Identify which cell holds the provided text, then report its [x, y] central coordinate. 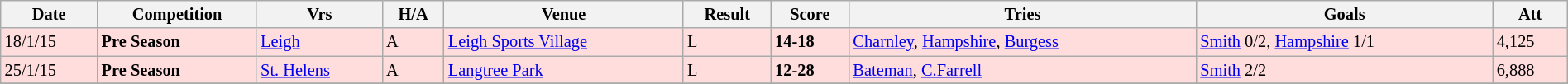
St. Helens [319, 70]
25/1/15 [50, 70]
Smith 0/2, Hampshire 1/1 [1344, 42]
Langtree Park [564, 70]
Leigh [319, 42]
Att [1530, 14]
Venue [564, 14]
Vrs [319, 14]
Charnley, Hampshire, Burgess [1022, 42]
Goals [1344, 14]
18/1/15 [50, 42]
4,125 [1530, 42]
Leigh Sports Village [564, 42]
Smith 2/2 [1344, 70]
6,888 [1530, 70]
12-28 [810, 70]
Competition [177, 14]
Score [810, 14]
H/A [414, 14]
Tries [1022, 14]
Result [727, 14]
14-18 [810, 42]
Date [50, 14]
Bateman, C.Farrell [1022, 70]
